From the cell containing the given text, extract its center point as (X, Y) coordinate. 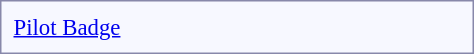
Pilot Badge (230, 27)
